Pinpoint the cell where the given text exists, returning its [x, y] midpoint coordinate. 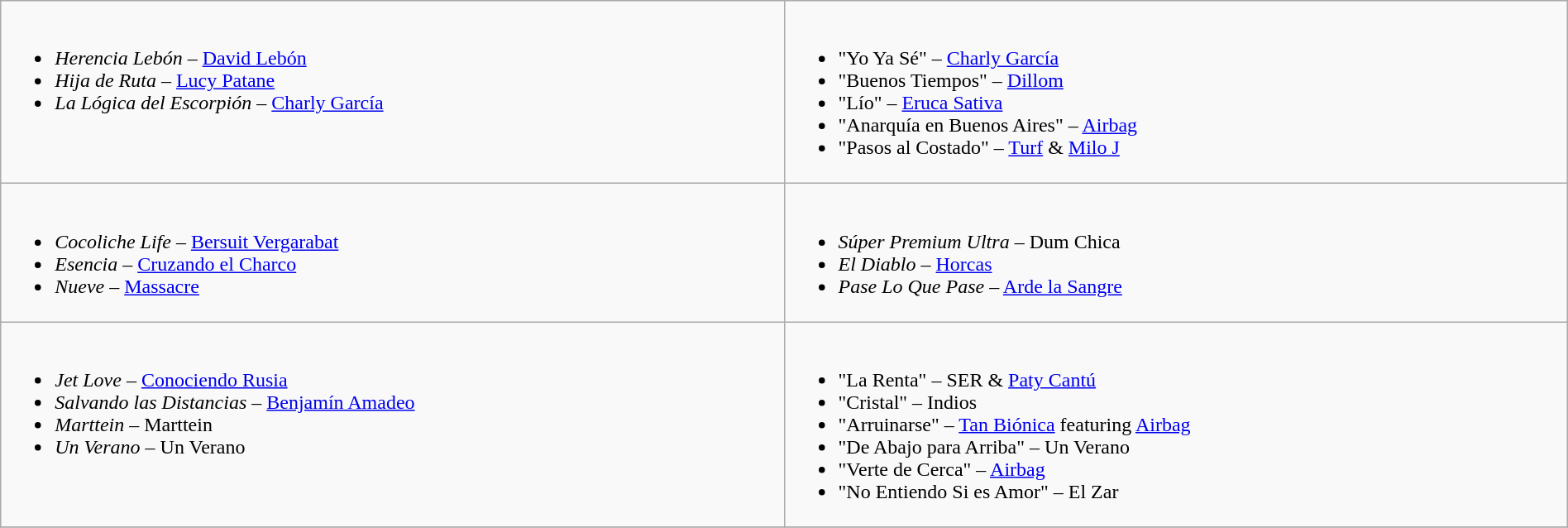
Súper Premium Ultra – Dum ChicaEl Diablo – HorcasPase Lo Que Pase – Arde la Sangre [1176, 253]
Herencia Lebón – David LebónHija de Ruta – Lucy PataneLa Lógica del Escorpión – Charly García [392, 93]
"Yo Ya Sé" – Charly García"Buenos Tiempos" – Dillom"Lío" – Eruca Sativa"Anarquía en Buenos Aires" – Airbag"Pasos al Costado" – Turf & Milo J [1176, 93]
Jet Love – Conociendo RusiaSalvando las Distancias – Benjamín AmadeoMarttein – MartteinUn Verano – Un Verano [392, 425]
Cocoliche Life – Bersuit VergarabatEsencia – Cruzando el CharcoNueve – Massacre [392, 253]
